Search for the cell housing the specified text and yield its (X, Y) center coordinate. 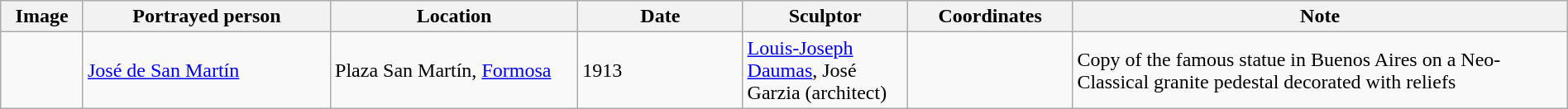
Sculptor (825, 17)
Location (455, 17)
Louis-Joseph Daumas, José Garzia (architect) (825, 70)
Image (42, 17)
Copy of the famous statue in Buenos Aires on a Neo-Classical granite pedestal decorated with reliefs (1320, 70)
José de San Martín (207, 70)
Date (660, 17)
1913 (660, 70)
Portrayed person (207, 17)
Note (1320, 17)
Coordinates (989, 17)
Plaza San Martín, Formosa (455, 70)
